Return (X, Y) of the center of cell containing provided text 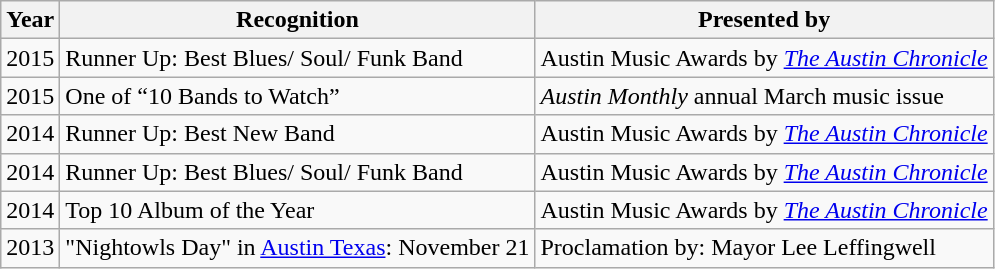
One of “10 Bands to Watch” (298, 96)
"Nightowls Day" in Austin Texas: November 21 (298, 248)
Presented by (764, 20)
Top 10 Album of the Year (298, 210)
Austin Monthly annual March music issue (764, 96)
Runner Up: Best New Band (298, 134)
Proclamation by: Mayor Lee Leffingwell (764, 248)
2013 (30, 248)
Year (30, 20)
Recognition (298, 20)
